Determine the (x, y) coordinate at the center of the cell enclosing the given text.  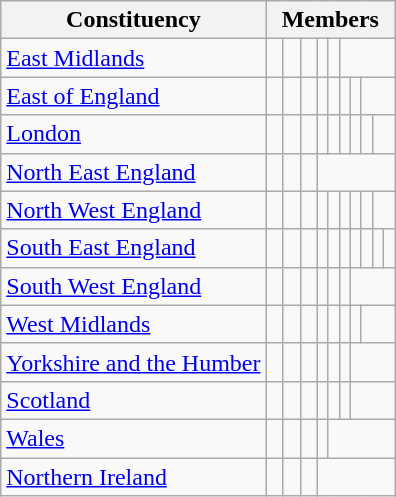
South East England (134, 248)
London (134, 134)
West Midlands (134, 324)
Wales (134, 438)
East Midlands (134, 58)
Constituency (134, 20)
North West England (134, 210)
Scotland (134, 400)
Northern Ireland (134, 477)
Yorkshire and the Humber (134, 362)
East of England (134, 96)
Members (330, 20)
North East England (134, 172)
South West England (134, 286)
